Output the [x, y] coordinate of the center of the cell containing the given text.  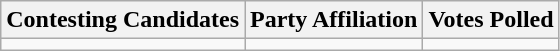
Votes Polled [491, 20]
Party Affiliation [334, 20]
Contesting Candidates [123, 20]
